Output the (x, y) coordinate of the center of the cell containing the given text.  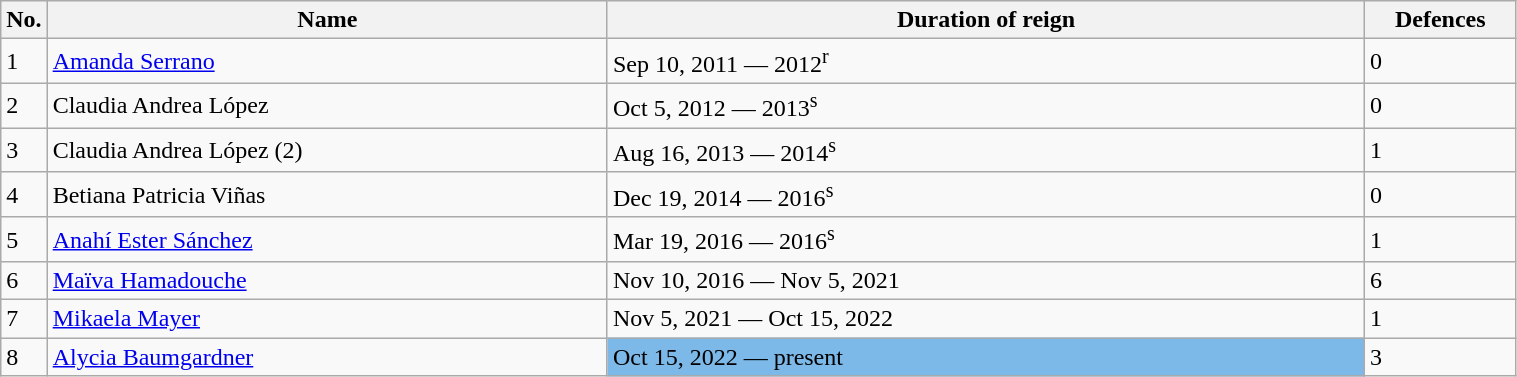
Betiana Patricia Viñas (327, 194)
Duration of reign (986, 20)
Claudia Andrea López (2) (327, 150)
5 (24, 240)
8 (24, 357)
Amanda Serrano (327, 62)
Maïva Hamadouche (327, 281)
Aug 16, 2013 — 2014s (986, 150)
Name (327, 20)
4 (24, 194)
Claudia Andrea López (327, 106)
Oct 5, 2012 — 2013s (986, 106)
Nov 10, 2016 — Nov 5, 2021 (986, 281)
7 (24, 319)
2 (24, 106)
Anahí Ester Sánchez (327, 240)
No. (24, 20)
Nov 5, 2021 — Oct 15, 2022 (986, 319)
Defences (1441, 20)
Mar 19, 2016 — 2016s (986, 240)
Alycia Baumgardner (327, 357)
Dec 19, 2014 — 2016s (986, 194)
Sep 10, 2011 — 2012r (986, 62)
Mikaela Mayer (327, 319)
Oct 15, 2022 — present (986, 357)
